Return the [x, y] coordinate for the center point of the cell that contains the specified text.  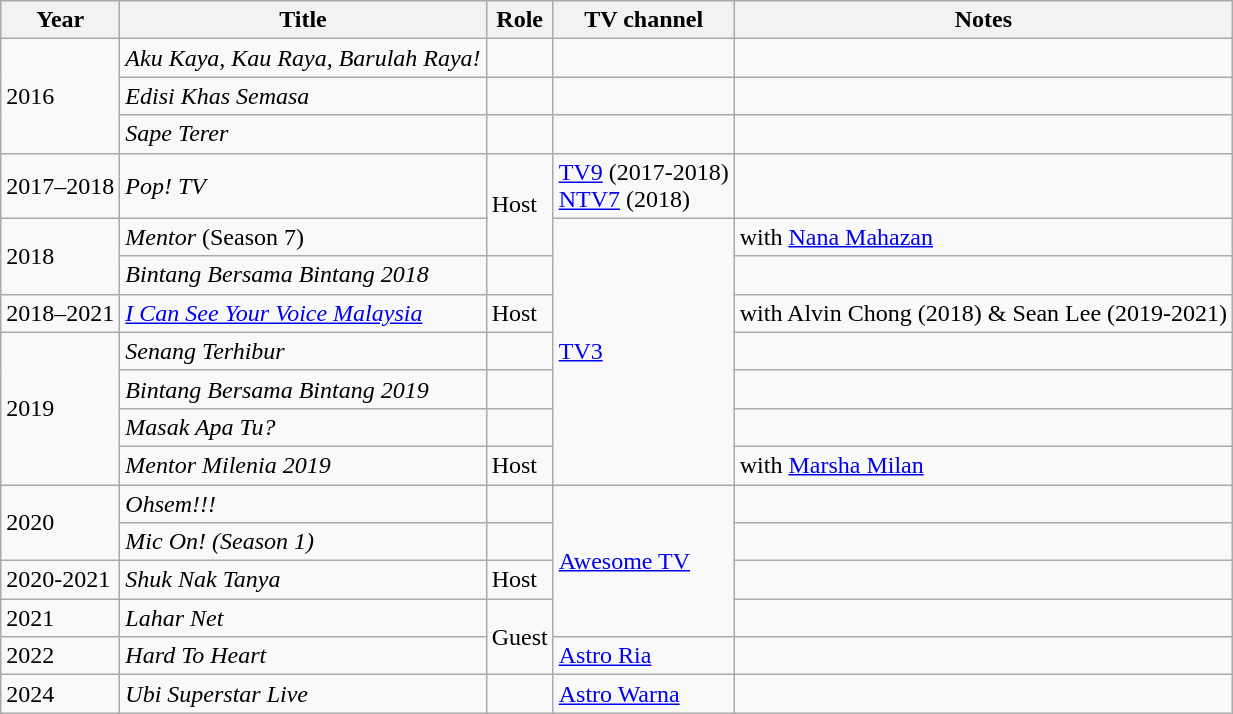
with Marsha Milan [983, 465]
Year [60, 20]
Shuk Nak Tanya [303, 580]
TV3 [644, 351]
2024 [60, 694]
Role [520, 20]
TV9 (2017-2018)NTV7 (2018) [644, 186]
Mentor Milenia 2019 [303, 465]
Ohsem!!! [303, 503]
2018 [60, 256]
Hard To Heart [303, 656]
2019 [60, 408]
Lahar Net [303, 618]
Sape Terer [303, 134]
2020-2021 [60, 580]
2020 [60, 522]
Astro Warna [644, 694]
Bintang Bersama Bintang 2019 [303, 389]
with Alvin Chong (2018) & Sean Lee (2019-2021) [983, 313]
Mic On! (Season 1) [303, 542]
Ubi Superstar Live [303, 694]
Aku Kaya, Kau Raya, Barulah Raya! [303, 58]
Bintang Bersama Bintang 2018 [303, 275]
Mentor (Season 7) [303, 237]
Senang Terhibur [303, 351]
Guest [520, 637]
Notes [983, 20]
2022 [60, 656]
2021 [60, 618]
2018–2021 [60, 313]
Edisi Khas Semasa [303, 96]
Pop! TV [303, 186]
2016 [60, 96]
Masak Apa Tu? [303, 427]
Astro Ria [644, 656]
Title [303, 20]
I Can See Your Voice Malaysia [303, 313]
2017–2018 [60, 186]
Awesome TV [644, 560]
with Nana Mahazan [983, 237]
TV channel [644, 20]
